Determine the [x, y] coordinate at the center of the cell enclosing the given text.  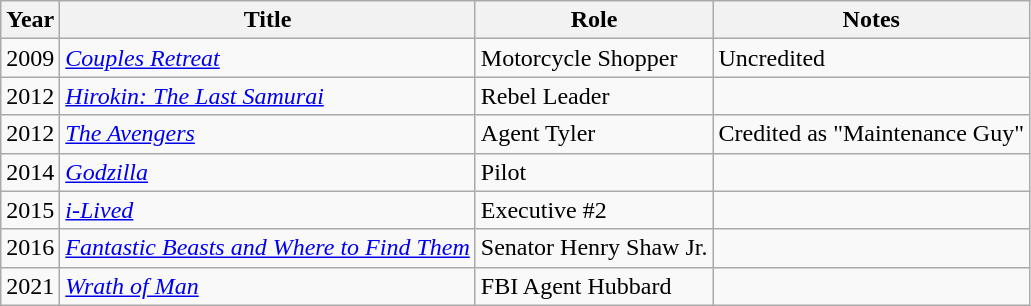
Senator Henry Shaw Jr. [594, 248]
2021 [30, 286]
2009 [30, 58]
Couples Retreat [268, 58]
Uncredited [872, 58]
Agent Tyler [594, 134]
Title [268, 20]
Motorcycle Shopper [594, 58]
Wrath of Man [268, 286]
2014 [30, 172]
Pilot [594, 172]
Hirokin: The Last Samurai [268, 96]
Executive #2 [594, 210]
The Avengers [268, 134]
Role [594, 20]
Credited as "Maintenance Guy" [872, 134]
2016 [30, 248]
i-Lived [268, 210]
Notes [872, 20]
Rebel Leader [594, 96]
Fantastic Beasts and Where to Find Them [268, 248]
Year [30, 20]
Godzilla [268, 172]
2015 [30, 210]
FBI Agent Hubbard [594, 286]
